Provide the (X, Y) coordinate of the cell's center where the given text is located.  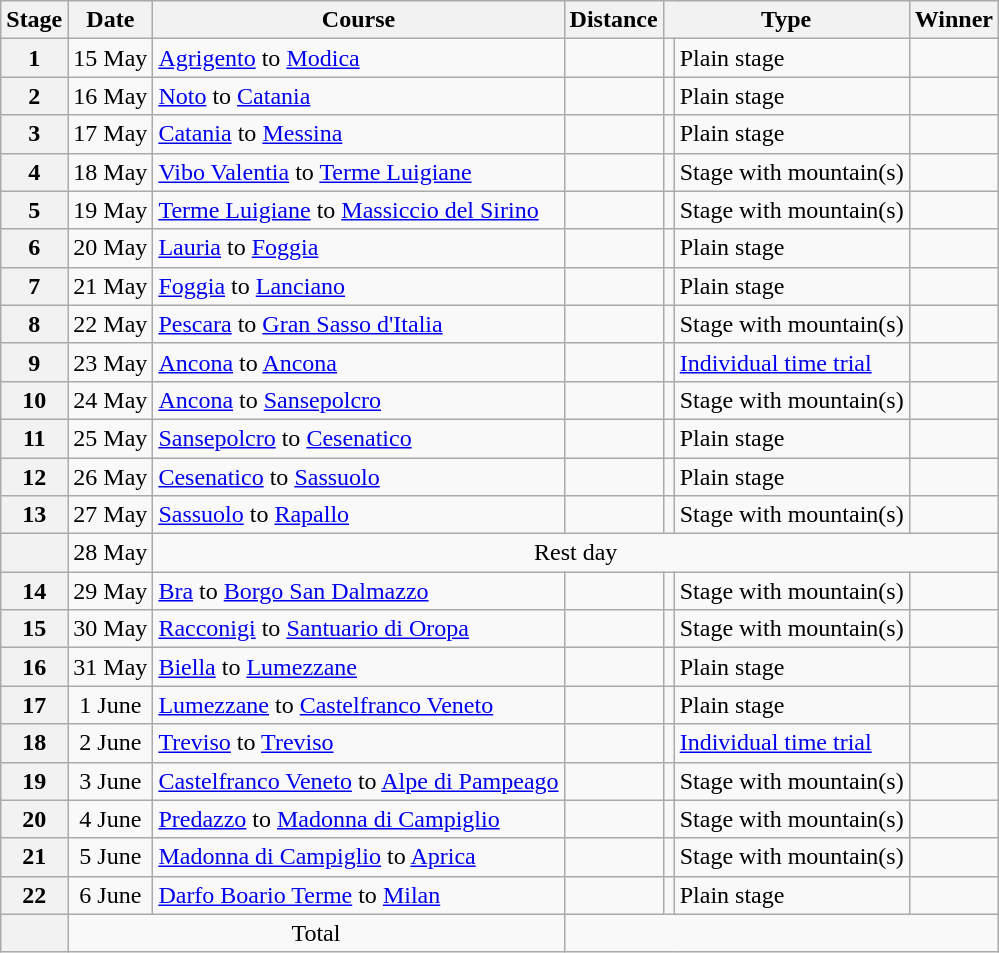
Lumezzane to Castelfranco Veneto (358, 705)
22 May (110, 324)
Type (786, 20)
17 (34, 705)
Course (358, 20)
Biella to Lumezzane (358, 667)
Distance (614, 20)
21 May (110, 286)
13 (34, 515)
Madonna di Campiglio to Aprica (358, 857)
Darfo Boario Terme to Milan (358, 895)
18 May (110, 172)
16 (34, 667)
29 May (110, 591)
5 June (110, 857)
17 May (110, 134)
27 May (110, 515)
23 May (110, 362)
Sansepolcro to Cesenatico (358, 438)
9 (34, 362)
Terme Luigiane to Massiccio del Sirino (358, 210)
19 (34, 781)
Winner (954, 20)
3 June (110, 781)
Ancona to Sansepolcro (358, 400)
6 June (110, 895)
14 (34, 591)
25 May (110, 438)
15 May (110, 58)
Bra to Borgo San Dalmazzo (358, 591)
4 June (110, 819)
Sassuolo to Rapallo (358, 515)
22 (34, 895)
7 (34, 286)
8 (34, 324)
20 (34, 819)
Treviso to Treviso (358, 743)
2 (34, 96)
19 May (110, 210)
5 (34, 210)
1 June (110, 705)
Total (316, 933)
21 (34, 857)
Date (110, 20)
3 (34, 134)
Ancona to Ancona (358, 362)
6 (34, 248)
11 (34, 438)
24 May (110, 400)
Rest day (576, 553)
28 May (110, 553)
26 May (110, 477)
Stage (34, 20)
Cesenatico to Sassuolo (358, 477)
16 May (110, 96)
Lauria to Foggia (358, 248)
Racconigi to Santuario di Oropa (358, 629)
4 (34, 172)
31 May (110, 667)
18 (34, 743)
1 (34, 58)
2 June (110, 743)
Vibo Valentia to Terme Luigiane (358, 172)
20 May (110, 248)
Predazzo to Madonna di Campiglio (358, 819)
12 (34, 477)
30 May (110, 629)
Pescara to Gran Sasso d'Italia (358, 324)
Castelfranco Veneto to Alpe di Pampeago (358, 781)
15 (34, 629)
10 (34, 400)
Catania to Messina (358, 134)
Foggia to Lanciano (358, 286)
Noto to Catania (358, 96)
Agrigento to Modica (358, 58)
